Pinpoint the cell where the given text exists, returning its [x, y] midpoint coordinate. 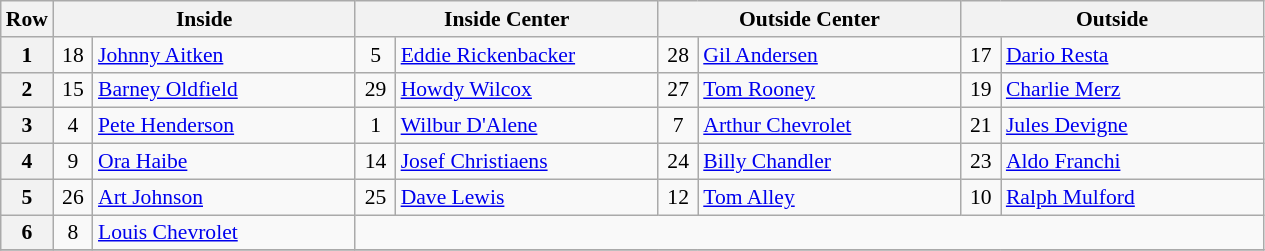
Gil Andersen [829, 55]
21 [981, 126]
Eddie Rickenbacker [527, 55]
25 [375, 197]
Johnny Aitken [224, 55]
Ora Haibe [224, 162]
Tom Alley [829, 197]
Art Johnson [224, 197]
Billy Chandler [829, 162]
Charlie Merz [1132, 90]
Arthur Chevrolet [829, 126]
8 [73, 233]
Josef Christiaens [527, 162]
Row [27, 19]
Louis Chevrolet [224, 233]
Outside [1112, 19]
Howdy Wilcox [527, 90]
18 [73, 55]
26 [73, 197]
Inside Center [506, 19]
Wilbur D'Alene [527, 126]
28 [678, 55]
2 [27, 90]
6 [27, 233]
Inside [204, 19]
7 [678, 126]
Tom Rooney [829, 90]
23 [981, 162]
Ralph Mulford [1132, 197]
Dario Resta [1132, 55]
10 [981, 197]
Outside Center [810, 19]
Barney Oldfield [224, 90]
14 [375, 162]
3 [27, 126]
Aldo Franchi [1132, 162]
29 [375, 90]
24 [678, 162]
17 [981, 55]
Dave Lewis [527, 197]
12 [678, 197]
19 [981, 90]
Pete Henderson [224, 126]
9 [73, 162]
15 [73, 90]
Jules Devigne [1132, 126]
27 [678, 90]
